From the cell containing the given text, extract its center point as [X, Y] coordinate. 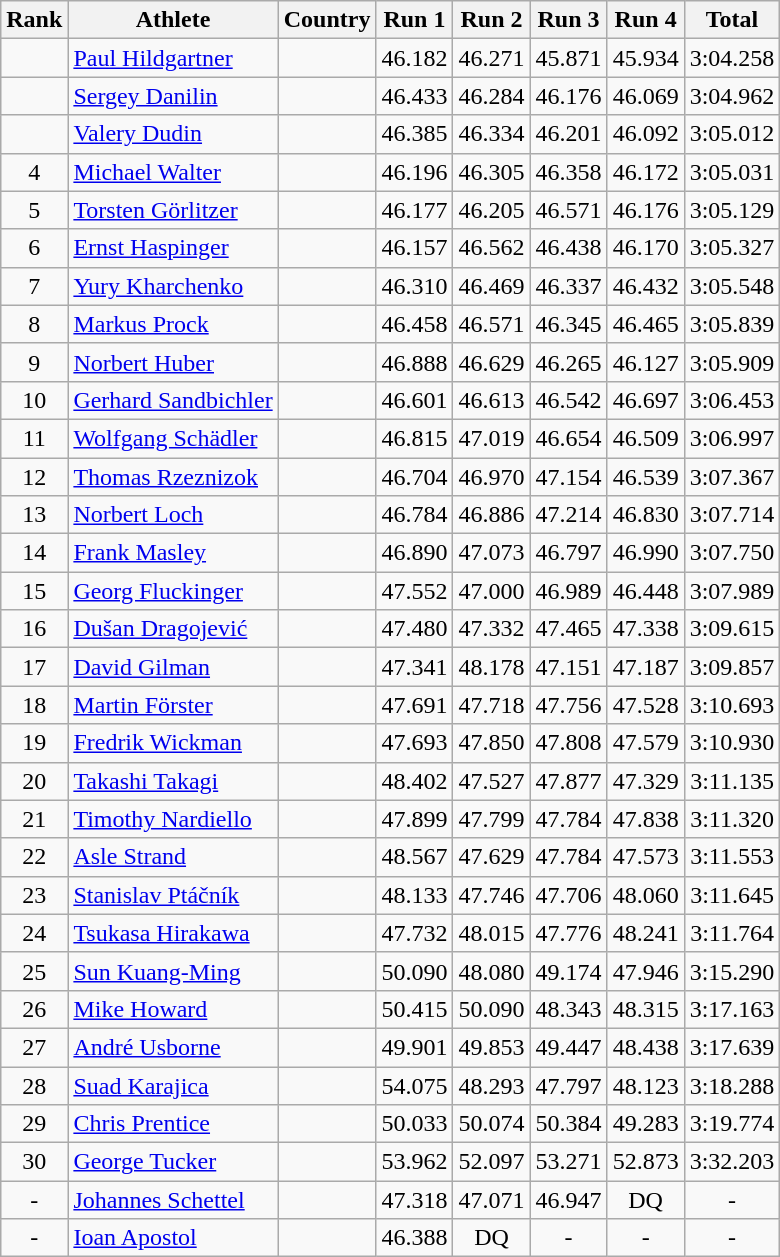
Fredrik Wickman [173, 743]
46.432 [646, 286]
47.000 [492, 591]
47.071 [492, 1200]
49.174 [568, 971]
46.345 [568, 324]
47.776 [568, 933]
Country [327, 20]
Sun Kuang-Ming [173, 971]
Dušan Dragojević [173, 629]
18 [34, 705]
Wolfgang Schädler [173, 438]
3:04.962 [732, 96]
50.384 [568, 1124]
46.127 [646, 362]
48.133 [414, 895]
48.567 [414, 857]
46.704 [414, 477]
46.069 [646, 96]
25 [34, 971]
15 [34, 591]
Ioan Apostol [173, 1238]
52.097 [492, 1162]
46.542 [568, 400]
53.271 [568, 1162]
3:06.453 [732, 400]
50.074 [492, 1124]
14 [34, 553]
Valery Dudin [173, 134]
3:11.645 [732, 895]
3:15.290 [732, 971]
48.402 [414, 781]
47.341 [414, 667]
3:17.163 [732, 1009]
3:07.750 [732, 553]
46.433 [414, 96]
47.850 [492, 743]
48.060 [646, 895]
46.970 [492, 477]
13 [34, 515]
46.888 [414, 362]
47.187 [646, 667]
50.415 [414, 1009]
48.178 [492, 667]
3:05.548 [732, 286]
47.706 [568, 895]
47.528 [646, 705]
48.080 [492, 971]
3:07.367 [732, 477]
46.815 [414, 438]
Michael Walter [173, 172]
Total [732, 20]
3:18.288 [732, 1085]
46.182 [414, 58]
46.157 [414, 248]
47.573 [646, 857]
46.784 [414, 515]
46.601 [414, 400]
47.318 [414, 1200]
46.438 [568, 248]
Paul Hildgartner [173, 58]
46.989 [568, 591]
3:07.989 [732, 591]
Run 2 [492, 20]
46.310 [414, 286]
3:10.930 [732, 743]
47.693 [414, 743]
30 [34, 1162]
47.946 [646, 971]
46.334 [492, 134]
Stanislav Ptáčník [173, 895]
47.214 [568, 515]
Ernst Haspinger [173, 248]
52.873 [646, 1162]
46.271 [492, 58]
Yury Kharchenko [173, 286]
46.196 [414, 172]
Run 3 [568, 20]
3:05.327 [732, 248]
46.385 [414, 134]
David Gilman [173, 667]
3:04.258 [732, 58]
47.718 [492, 705]
47.797 [568, 1085]
46.358 [568, 172]
46.458 [414, 324]
3:19.774 [732, 1124]
3:09.615 [732, 629]
Thomas Rzeznizok [173, 477]
46.562 [492, 248]
24 [34, 933]
46.990 [646, 553]
20 [34, 781]
46.465 [646, 324]
46.613 [492, 400]
Suad Karajica [173, 1085]
Athlete [173, 20]
Run 1 [414, 20]
Chris Prentice [173, 1124]
47.073 [492, 553]
46.890 [414, 553]
Sergey Danilin [173, 96]
Markus Prock [173, 324]
Norbert Loch [173, 515]
47.799 [492, 819]
7 [34, 286]
46.265 [568, 362]
Norbert Huber [173, 362]
47.332 [492, 629]
47.465 [568, 629]
11 [34, 438]
46.205 [492, 210]
47.746 [492, 895]
49.853 [492, 1047]
21 [34, 819]
3:32.203 [732, 1162]
26 [34, 1009]
10 [34, 400]
17 [34, 667]
6 [34, 248]
46.388 [414, 1238]
48.015 [492, 933]
3:06.997 [732, 438]
47.329 [646, 781]
16 [34, 629]
27 [34, 1047]
André Usborne [173, 1047]
Gerhard Sandbichler [173, 400]
Takashi Takagi [173, 781]
49.901 [414, 1047]
47.338 [646, 629]
3:07.714 [732, 515]
46.886 [492, 515]
46.509 [646, 438]
3:11.553 [732, 857]
47.808 [568, 743]
Timothy Nardiello [173, 819]
Frank Masley [173, 553]
46.284 [492, 96]
23 [34, 895]
46.305 [492, 172]
47.732 [414, 933]
47.480 [414, 629]
46.539 [646, 477]
3:09.857 [732, 667]
48.123 [646, 1085]
4 [34, 172]
3:05.839 [732, 324]
47.629 [492, 857]
Torsten Görlitzer [173, 210]
George Tucker [173, 1162]
3:11.135 [732, 781]
19 [34, 743]
46.448 [646, 591]
46.337 [568, 286]
Run 4 [646, 20]
9 [34, 362]
47.838 [646, 819]
3:17.639 [732, 1047]
46.170 [646, 248]
50.033 [414, 1124]
46.697 [646, 400]
49.447 [568, 1047]
46.629 [492, 362]
12 [34, 477]
47.899 [414, 819]
46.654 [568, 438]
45.934 [646, 58]
Asle Strand [173, 857]
5 [34, 210]
47.756 [568, 705]
49.283 [646, 1124]
Tsukasa Hirakawa [173, 933]
46.947 [568, 1200]
Rank [34, 20]
46.201 [568, 134]
3:11.764 [732, 933]
47.151 [568, 667]
46.797 [568, 553]
45.871 [568, 58]
Johannes Schettel [173, 1200]
48.241 [646, 933]
48.293 [492, 1085]
48.315 [646, 1009]
Mike Howard [173, 1009]
53.962 [414, 1162]
Georg Fluckinger [173, 591]
47.877 [568, 781]
47.527 [492, 781]
3:05.012 [732, 134]
47.691 [414, 705]
47.579 [646, 743]
3:05.909 [732, 362]
8 [34, 324]
46.092 [646, 134]
22 [34, 857]
48.438 [646, 1047]
47.019 [492, 438]
46.177 [414, 210]
28 [34, 1085]
46.830 [646, 515]
47.154 [568, 477]
3:11.320 [732, 819]
46.172 [646, 172]
46.469 [492, 286]
48.343 [568, 1009]
3:05.031 [732, 172]
3:05.129 [732, 210]
54.075 [414, 1085]
29 [34, 1124]
3:10.693 [732, 705]
47.552 [414, 591]
Martin Förster [173, 705]
